Locate the cell with the specified text and output its [X, Y] center coordinate. 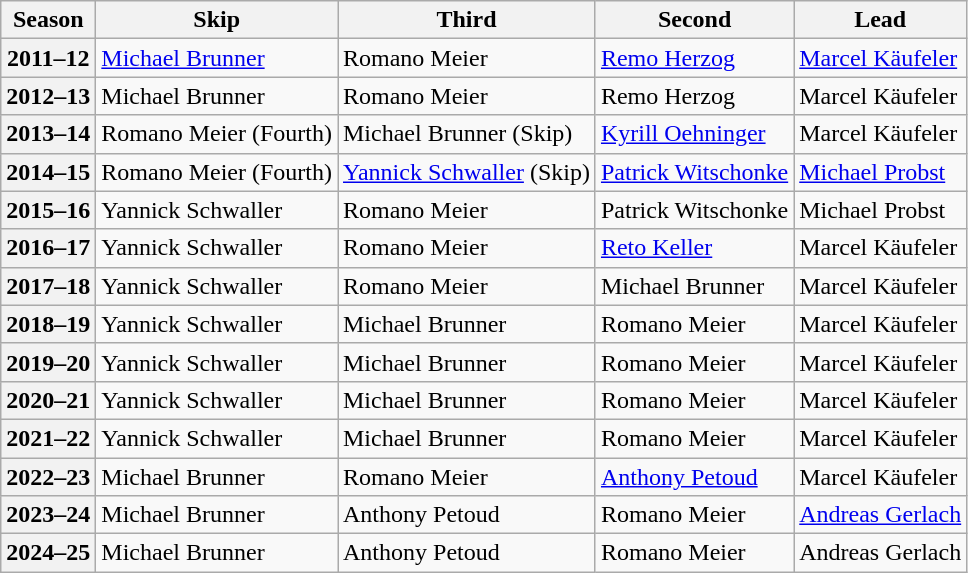
2024–25 [48, 553]
2015–16 [48, 210]
2021–22 [48, 438]
Reto Keller [694, 248]
2018–19 [48, 324]
2017–18 [48, 286]
Skip [217, 20]
Lead [880, 20]
Yannick Schwaller (Skip) [467, 172]
Michael Brunner (Skip) [467, 134]
Season [48, 20]
2023–24 [48, 515]
2013–14 [48, 134]
2020–21 [48, 400]
2011–12 [48, 58]
2019–20 [48, 362]
Second [694, 20]
2012–13 [48, 96]
Third [467, 20]
2014–15 [48, 172]
2022–23 [48, 477]
Kyrill Oehninger [694, 134]
2016–17 [48, 248]
